Determine the (X, Y) coordinate at the center of the cell enclosing the given text.  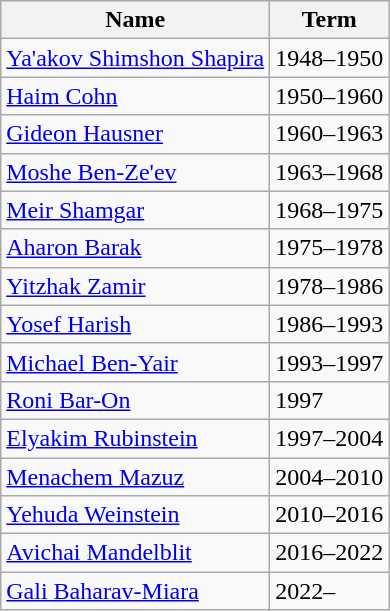
1986–1993 (330, 324)
1948–1950 (330, 58)
Gideon Hausner (136, 134)
Michael Ben-Yair (136, 362)
1960–1963 (330, 134)
2016–2022 (330, 553)
2022– (330, 591)
1975–1978 (330, 248)
Moshe Ben-Ze'ev (136, 172)
1997 (330, 400)
Aharon Barak (136, 248)
Term (330, 20)
2004–2010 (330, 477)
Elyakim Rubinstein (136, 438)
1963–1968 (330, 172)
1993–1997 (330, 362)
Avichai Mandelblit (136, 553)
Haim Cohn (136, 96)
1968–1975 (330, 210)
Gali Baharav-Miara (136, 591)
1950–1960 (330, 96)
1978–1986 (330, 286)
Meir Shamgar (136, 210)
Yosef Harish (136, 324)
Name (136, 20)
Ya'akov Shimshon Shapira (136, 58)
Yehuda Weinstein (136, 515)
1997–2004 (330, 438)
2010–2016 (330, 515)
Roni Bar-On (136, 400)
Menachem Mazuz (136, 477)
Yitzhak Zamir (136, 286)
